For the text-containing cell, return its midpoint in [X, Y] coordinate format. 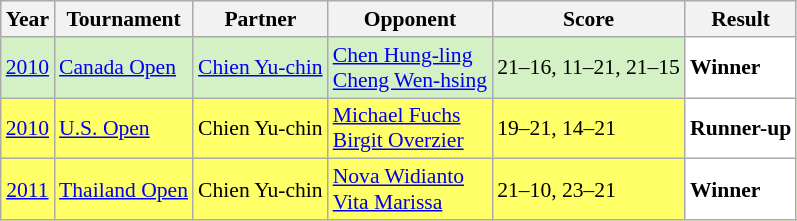
U.S. Open [124, 128]
Runner-up [740, 128]
Nova Widianto Vita Marissa [410, 190]
2011 [28, 190]
21–16, 11–21, 21–15 [588, 68]
21–10, 23–21 [588, 190]
Partner [260, 19]
Canada Open [124, 68]
Score [588, 19]
19–21, 14–21 [588, 128]
Thailand Open [124, 190]
Opponent [410, 19]
Result [740, 19]
Chen Hung-ling Cheng Wen-hsing [410, 68]
Year [28, 19]
Michael Fuchs Birgit Overzier [410, 128]
Tournament [124, 19]
